Return (x, y) of the center of cell containing provided text 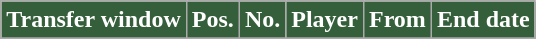
Transfer window (94, 20)
Player (325, 20)
From (397, 20)
End date (483, 20)
Pos. (212, 20)
No. (262, 20)
